Output the [x, y] coordinate of the center of the cell containing the given text.  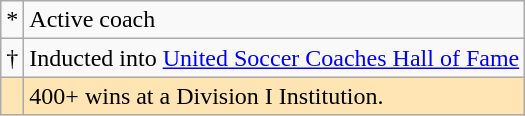
† [12, 58]
400+ wins at a Division I Institution. [274, 96]
* [12, 20]
Active coach [274, 20]
Inducted into United Soccer Coaches Hall of Fame [274, 58]
